Provide the (X, Y) coordinate of the cell's center where the given text is located.  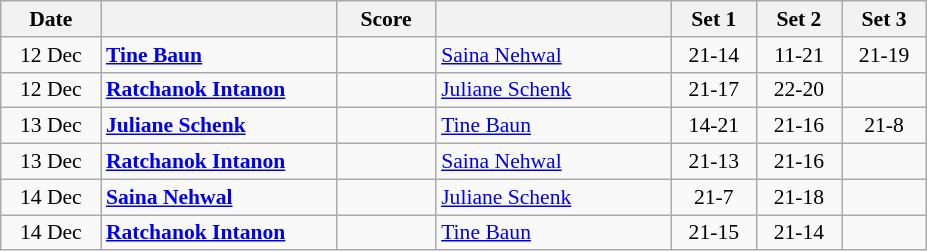
14-21 (714, 126)
21-18 (798, 197)
21-15 (714, 233)
21-7 (714, 197)
21-19 (884, 55)
11-21 (798, 55)
Date (51, 19)
Score (386, 19)
21-17 (714, 90)
Set 1 (714, 19)
Set 3 (884, 19)
22-20 (798, 90)
Set 2 (798, 19)
21-8 (884, 126)
21-13 (714, 162)
